Find where the given text appears and provide that cell's center as (x, y) coordinate. 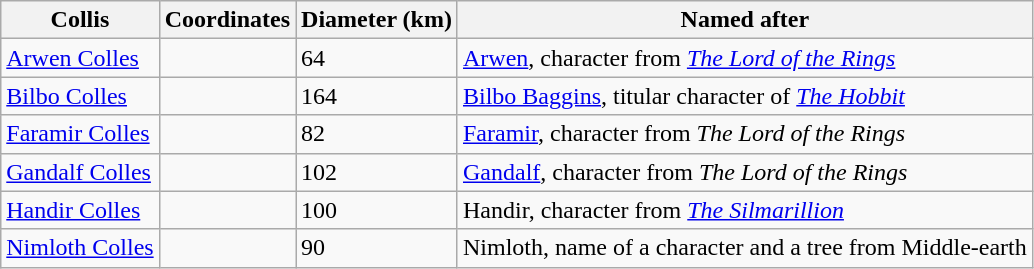
Arwen Colles (80, 58)
Arwen, character from The Lord of the Rings (744, 58)
Collis (80, 20)
100 (377, 210)
Gandalf Colles (80, 172)
Named after (744, 20)
102 (377, 172)
Faramir Colles (80, 134)
Bilbo Baggins, titular character of The Hobbit (744, 96)
64 (377, 58)
Bilbo Colles (80, 96)
Gandalf, character from The Lord of the Rings (744, 172)
82 (377, 134)
Handir, character from The Silmarillion (744, 210)
Handir Colles (80, 210)
Coordinates (227, 20)
164 (377, 96)
90 (377, 248)
Diameter (km) (377, 20)
Nimloth, name of a character and a tree from Middle-earth (744, 248)
Faramir, character from The Lord of the Rings (744, 134)
Nimloth Colles (80, 248)
